Scan for the cell matching the given text and deliver its [x, y] coordinate at center. 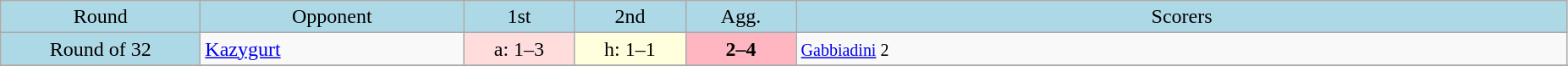
Gabbiadini 2 [1181, 49]
2–4 [741, 49]
1st [520, 17]
Round of 32 [101, 49]
h: 1–1 [630, 49]
2nd [630, 17]
Agg. [741, 17]
Opponent [332, 17]
a: 1–3 [520, 49]
Round [101, 17]
Kazygurt [332, 49]
Scorers [1181, 17]
